Output the [x, y] coordinate of the center of the cell containing the given text.  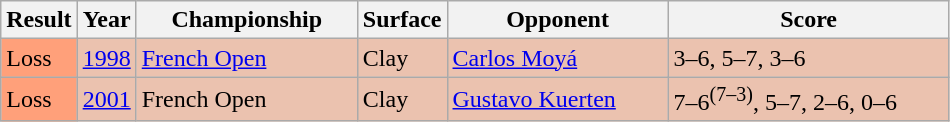
Year [106, 20]
3–6, 5–7, 3–6 [808, 58]
Opponent [558, 20]
7–6(7–3), 5–7, 2–6, 0–6 [808, 100]
2001 [106, 100]
Result [39, 20]
Carlos Moyá [558, 58]
Championship [246, 20]
Surface [402, 20]
Gustavo Kuerten [558, 100]
Score [808, 20]
1998 [106, 58]
